For the text-containing cell, return its midpoint in [X, Y] coordinate format. 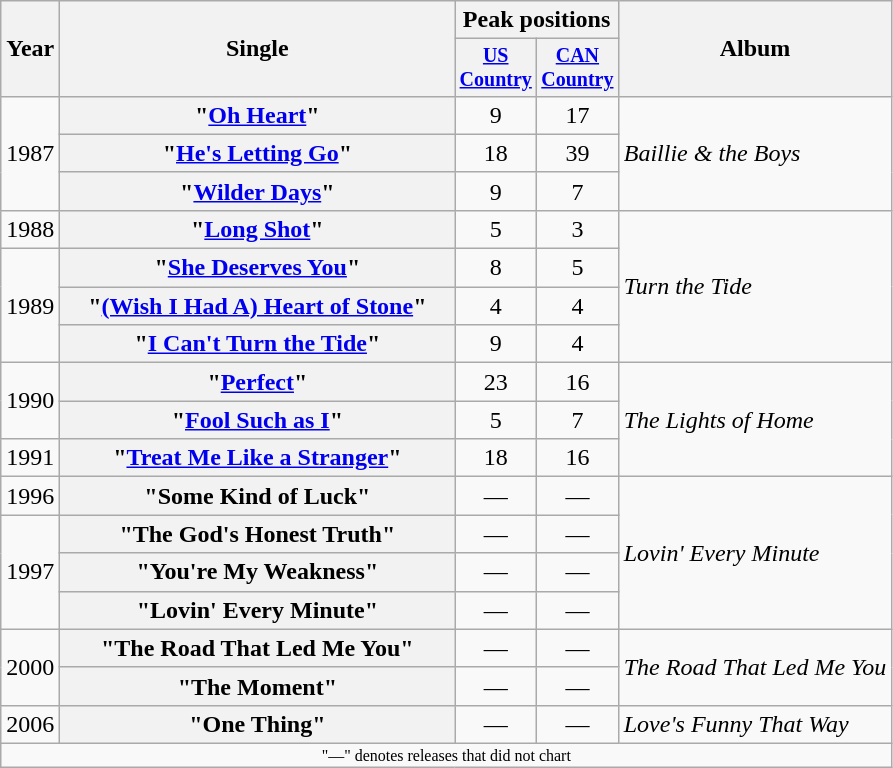
US Country [496, 68]
"He's Letting Go" [258, 153]
"One Thing" [258, 724]
"Wilder Days" [258, 191]
"I Can't Turn the Tide" [258, 344]
Love's Funny That Way [755, 724]
Album [755, 49]
23 [496, 382]
1989 [30, 306]
CAN Country [578, 68]
Single [258, 49]
1996 [30, 496]
1988 [30, 229]
2000 [30, 667]
"Long Shot" [258, 229]
Peak positions [536, 20]
"(Wish I Had A) Heart of Stone" [258, 306]
Lovin' Every Minute [755, 553]
1991 [30, 458]
1997 [30, 572]
"The Road That Led Me You" [258, 648]
Turn the Tide [755, 286]
Year [30, 49]
39 [578, 153]
The Lights of Home [755, 420]
"The God's Honest Truth" [258, 534]
"You're My Weakness" [258, 572]
"Oh Heart" [258, 115]
Baillie & the Boys [755, 153]
"Perfect" [258, 382]
"The Moment" [258, 686]
"Some Kind of Luck" [258, 496]
1987 [30, 153]
"Lovin' Every Minute" [258, 610]
17 [578, 115]
1990 [30, 401]
3 [578, 229]
"—" denotes releases that did not chart [446, 755]
"Fool Such as I" [258, 420]
8 [496, 268]
The Road That Led Me You [755, 667]
"Treat Me Like a Stranger" [258, 458]
"She Deserves You" [258, 268]
2006 [30, 724]
